Determine the (X, Y) coordinate at the center of the cell enclosing the given text.  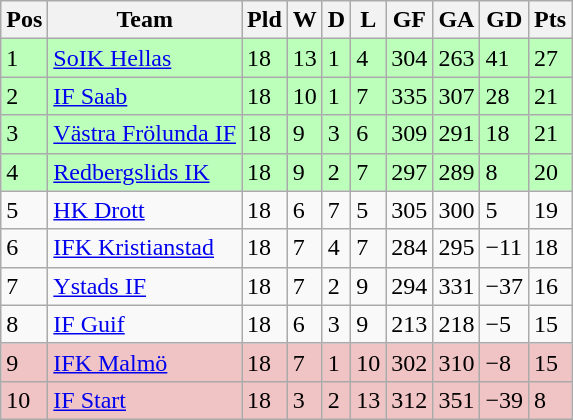
20 (550, 172)
IF Guif (145, 324)
−8 (504, 362)
27 (550, 58)
218 (456, 324)
335 (410, 96)
Pts (550, 20)
HK Drott (145, 210)
297 (410, 172)
304 (410, 58)
IF Start (145, 400)
300 (456, 210)
−37 (504, 286)
307 (456, 96)
289 (456, 172)
Västra Frölunda IF (145, 134)
GF (410, 20)
295 (456, 248)
309 (410, 134)
312 (410, 400)
D (336, 20)
Redbergslids IK (145, 172)
291 (456, 134)
213 (410, 324)
Ystads IF (145, 286)
284 (410, 248)
351 (456, 400)
302 (410, 362)
−39 (504, 400)
IF Saab (145, 96)
294 (410, 286)
331 (456, 286)
Pld (265, 20)
Team (145, 20)
IFK Kristianstad (145, 248)
Pos (24, 20)
SoIK Hellas (145, 58)
263 (456, 58)
−11 (504, 248)
305 (410, 210)
L (368, 20)
16 (550, 286)
W (304, 20)
IFK Malmö (145, 362)
−5 (504, 324)
GA (456, 20)
19 (550, 210)
GD (504, 20)
28 (504, 96)
41 (504, 58)
310 (456, 362)
